Search for the cell housing the specified text and yield its [X, Y] center coordinate. 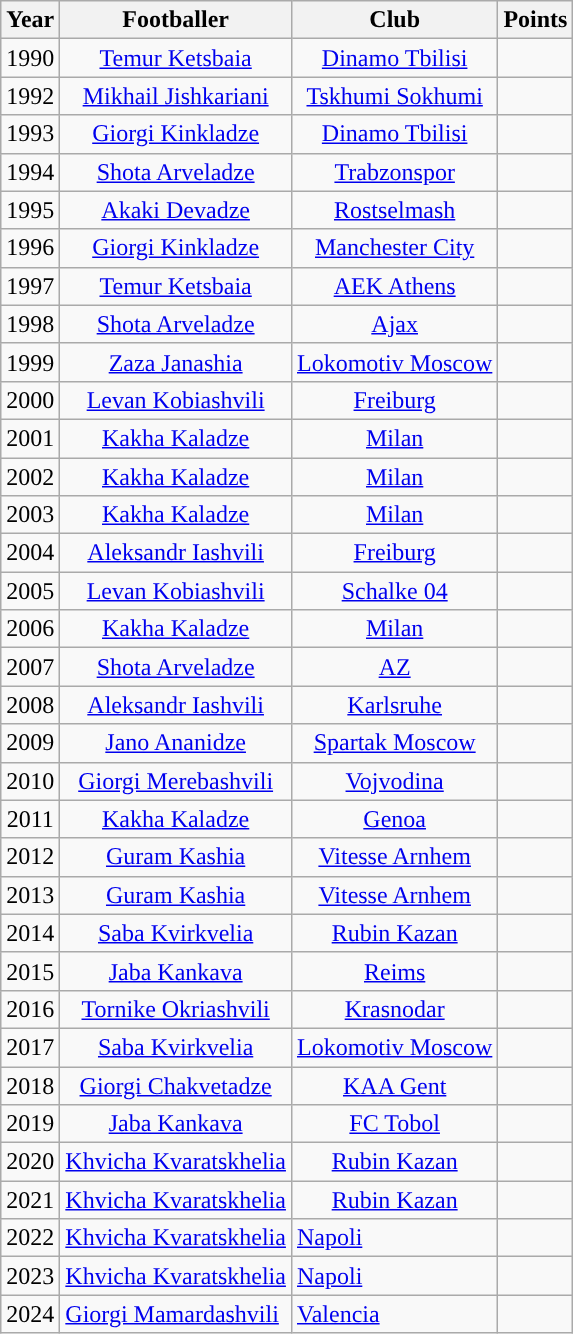
2015 [30, 971]
Manchester City [394, 248]
2000 [30, 400]
1993 [30, 134]
Tornike Okriashvili [176, 1009]
1999 [30, 362]
Points [536, 20]
Giorgi Mamardashvili [176, 1314]
Footballer [176, 20]
1995 [30, 210]
Reims [394, 971]
2014 [30, 933]
Trabzonspor [394, 172]
2002 [30, 477]
2020 [30, 1162]
Akaki Devadze [176, 210]
FC Tobol [394, 1124]
Spartak Moscow [394, 743]
2001 [30, 438]
2005 [30, 591]
2022 [30, 1238]
1990 [30, 58]
Ajax [394, 324]
1997 [30, 286]
2006 [30, 629]
KAA Gent [394, 1085]
Genoa [394, 819]
Rostselmash [394, 210]
2004 [30, 553]
2024 [30, 1314]
Schalke 04 [394, 591]
2008 [30, 705]
2010 [30, 781]
2013 [30, 895]
2012 [30, 857]
2011 [30, 819]
Giorgi Chakvetadze [176, 1085]
2017 [30, 1047]
1996 [30, 248]
Zaza Janashia [176, 362]
Vojvodina [394, 781]
AEK Athens [394, 286]
Tskhumi Sokhumi [394, 96]
Karlsruhe [394, 705]
Krasnodar [394, 1009]
1994 [30, 172]
2009 [30, 743]
Year [30, 20]
2023 [30, 1276]
Jano Ananidze [176, 743]
Giorgi Merebashvili [176, 781]
2016 [30, 1009]
2003 [30, 515]
Valencia [394, 1314]
Club [394, 20]
Mikhail Jishkariani [176, 96]
2021 [30, 1200]
1992 [30, 96]
AZ [394, 667]
2007 [30, 667]
2019 [30, 1124]
2018 [30, 1085]
1998 [30, 324]
